Locate the cell with the specified text and output its [x, y] center coordinate. 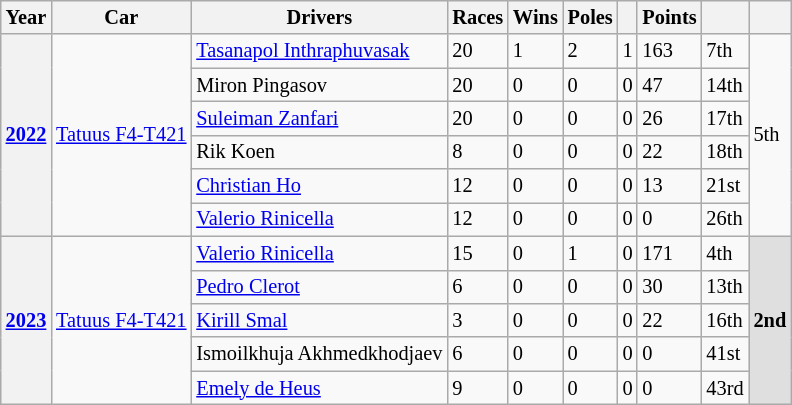
Year [26, 17]
18th [726, 152]
Kirill Smal [319, 320]
2 [590, 51]
5th [770, 135]
15 [478, 253]
Tasanapol Inthraphuvasak [319, 51]
Ismoilkhuja Akhmedkhodjaev [319, 354]
Points [669, 17]
30 [669, 287]
Drivers [319, 17]
Rik Koen [319, 152]
Christian Ho [319, 186]
43rd [726, 388]
9 [478, 388]
Pedro Clerot [319, 287]
14th [726, 85]
Races [478, 17]
21st [726, 186]
41st [726, 354]
163 [669, 51]
Emely de Heus [319, 388]
8 [478, 152]
16th [726, 320]
7th [726, 51]
2nd [770, 320]
13 [669, 186]
17th [726, 118]
47 [669, 85]
2023 [26, 320]
Suleiman Zanfari [319, 118]
2022 [26, 135]
Wins [536, 17]
Miron Pingasov [319, 85]
Poles [590, 17]
26 [669, 118]
26th [726, 219]
13th [726, 287]
4th [726, 253]
171 [669, 253]
3 [478, 320]
Car [121, 17]
